Identify which cell holds the provided text, then report its [x, y] central coordinate. 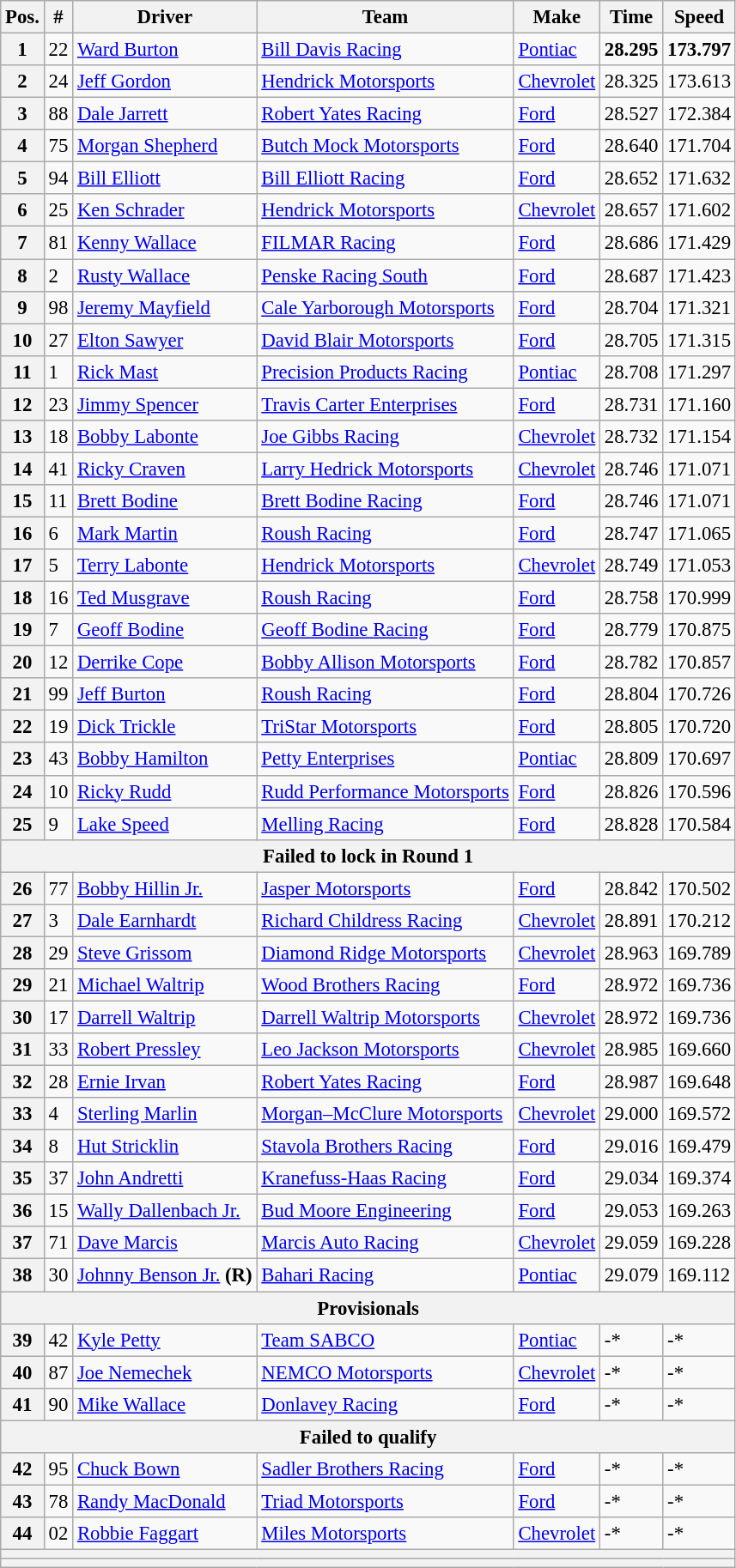
Ted Musgrave [165, 598]
Terry Labonte [165, 566]
Darrell Waltrip Motorsports [385, 1017]
171.053 [699, 566]
Diamond Ridge Motorsports [385, 953]
28.731 [632, 404]
28.985 [632, 1050]
28.805 [632, 727]
28.828 [632, 824]
171.704 [699, 146]
170.596 [699, 791]
171.423 [699, 275]
40 [22, 1372]
Sadler Brothers Racing [385, 1469]
28.687 [632, 275]
14 [22, 469]
Rick Mast [165, 372]
Morgan–McClure Motorsports [385, 1114]
170.726 [699, 694]
Chuck Bown [165, 1469]
Bobby Labonte [165, 437]
Dave Marcis [165, 1244]
169.112 [699, 1275]
John Andretti [165, 1178]
Darrell Waltrip [165, 1017]
169.228 [699, 1244]
13 [22, 437]
Petty Enterprises [385, 760]
169.572 [699, 1114]
170.584 [699, 824]
29.000 [632, 1114]
Team [385, 17]
169.648 [699, 1082]
29.053 [632, 1211]
Bahari Racing [385, 1275]
Elton Sawyer [165, 340]
Brett Bodine Racing [385, 501]
Driver [165, 17]
Randy MacDonald [165, 1501]
169.374 [699, 1178]
28.527 [632, 114]
TriStar Motorsports [385, 727]
169.479 [699, 1147]
Failed to lock in Round 1 [368, 856]
Leo Jackson Motorsports [385, 1050]
170.502 [699, 888]
Pos. [22, 17]
171.321 [699, 307]
20 [22, 663]
Ricky Craven [165, 469]
28.732 [632, 437]
FILMAR Racing [385, 243]
# [58, 17]
87 [58, 1372]
35 [22, 1178]
77 [58, 888]
28.640 [632, 146]
Jeff Burton [165, 694]
Michael Waltrip [165, 985]
29.079 [632, 1275]
28.779 [632, 630]
171.297 [699, 372]
Bobby Hamilton [165, 760]
44 [22, 1534]
171.429 [699, 243]
Kenny Wallace [165, 243]
171.154 [699, 437]
Ken Schrader [165, 210]
Precision Products Racing [385, 372]
Robbie Faggart [165, 1534]
Geoff Bodine Racing [385, 630]
Robert Pressley [165, 1050]
173.613 [699, 82]
28.963 [632, 953]
Joe Gibbs Racing [385, 437]
Mark Martin [165, 533]
Team SABCO [385, 1340]
28.782 [632, 663]
95 [58, 1469]
170.857 [699, 663]
81 [58, 243]
78 [58, 1501]
171.602 [699, 210]
28.704 [632, 307]
Wood Brothers Racing [385, 985]
Marcis Auto Racing [385, 1244]
Dale Earnhardt [165, 921]
26 [22, 888]
Make [557, 17]
Lake Speed [165, 824]
Dale Jarrett [165, 114]
Cale Yarborough Motorsports [385, 307]
28.657 [632, 210]
75 [58, 146]
34 [22, 1147]
28.705 [632, 340]
28.652 [632, 179]
170.212 [699, 921]
Jeff Gordon [165, 82]
94 [58, 179]
170.697 [699, 760]
Larry Hedrick Motorsports [385, 469]
Brett Bodine [165, 501]
171.315 [699, 340]
170.875 [699, 630]
Ricky Rudd [165, 791]
28.809 [632, 760]
90 [58, 1404]
Bill Elliott Racing [385, 179]
71 [58, 1244]
Bill Elliott [165, 179]
38 [22, 1275]
Joe Nemechek [165, 1372]
29.034 [632, 1178]
02 [58, 1534]
Ernie Irvan [165, 1082]
Miles Motorsports [385, 1534]
Melling Racing [385, 824]
Bobby Hillin Jr. [165, 888]
Failed to qualify [368, 1437]
28.987 [632, 1082]
Kyle Petty [165, 1340]
170.720 [699, 727]
99 [58, 694]
Ward Burton [165, 50]
29.059 [632, 1244]
Wally Dallenbach Jr. [165, 1211]
Donlavey Racing [385, 1404]
Steve Grissom [165, 953]
Jimmy Spencer [165, 404]
Rudd Performance Motorsports [385, 791]
31 [22, 1050]
Dick Trickle [165, 727]
28.708 [632, 372]
39 [22, 1340]
Penske Racing South [385, 275]
Derrike Cope [165, 663]
28.747 [632, 533]
NEMCO Motorsports [385, 1372]
28.325 [632, 82]
173.797 [699, 50]
Bud Moore Engineering [385, 1211]
Travis Carter Enterprises [385, 404]
28.842 [632, 888]
98 [58, 307]
170.999 [699, 598]
28.686 [632, 243]
169.263 [699, 1211]
172.384 [699, 114]
Jasper Motorsports [385, 888]
169.789 [699, 953]
Stavola Brothers Racing [385, 1147]
Provisionals [368, 1308]
171.632 [699, 179]
Bobby Allison Motorsports [385, 663]
Rusty Wallace [165, 275]
28.749 [632, 566]
Triad Motorsports [385, 1501]
169.660 [699, 1050]
Richard Childress Racing [385, 921]
88 [58, 114]
28.804 [632, 694]
Butch Mock Motorsports [385, 146]
29.016 [632, 1147]
28.295 [632, 50]
Geoff Bodine [165, 630]
Bill Davis Racing [385, 50]
Sterling Marlin [165, 1114]
171.160 [699, 404]
28.891 [632, 921]
Kranefuss-Haas Racing [385, 1178]
Mike Wallace [165, 1404]
Johnny Benson Jr. (R) [165, 1275]
David Blair Motorsports [385, 340]
171.065 [699, 533]
Time [632, 17]
Jeremy Mayfield [165, 307]
32 [22, 1082]
Speed [699, 17]
Morgan Shepherd [165, 146]
Hut Stricklin [165, 1147]
28.826 [632, 791]
36 [22, 1211]
28.758 [632, 598]
